Return [x, y] of the center of cell containing provided text 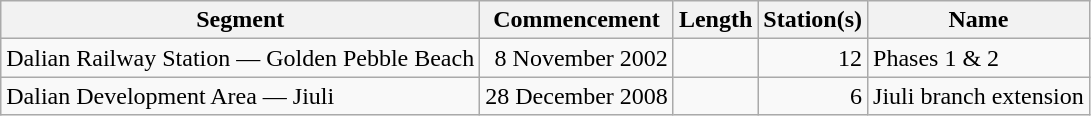
Phases 1 & 2 [979, 58]
28 December 2008 [577, 96]
Station(s) [813, 20]
Segment [240, 20]
Name [979, 20]
8 November 2002 [577, 58]
Dalian Railway Station — Golden Pebble Beach [240, 58]
Commencement [577, 20]
Jiuli branch extension [979, 96]
Length [715, 20]
6 [813, 96]
Dalian Development Area — Jiuli [240, 96]
12 [813, 58]
